Search for the cell housing the specified text and yield its [X, Y] center coordinate. 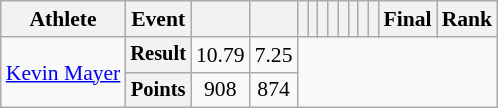
874 [274, 90]
Rank [468, 19]
7.25 [274, 55]
908 [220, 90]
10.79 [220, 55]
Event [158, 19]
Kevin Mayer [64, 72]
Points [158, 90]
Athlete [64, 19]
Final [408, 19]
Result [158, 55]
